Find where the given text appears and provide that cell's center as (x, y) coordinate. 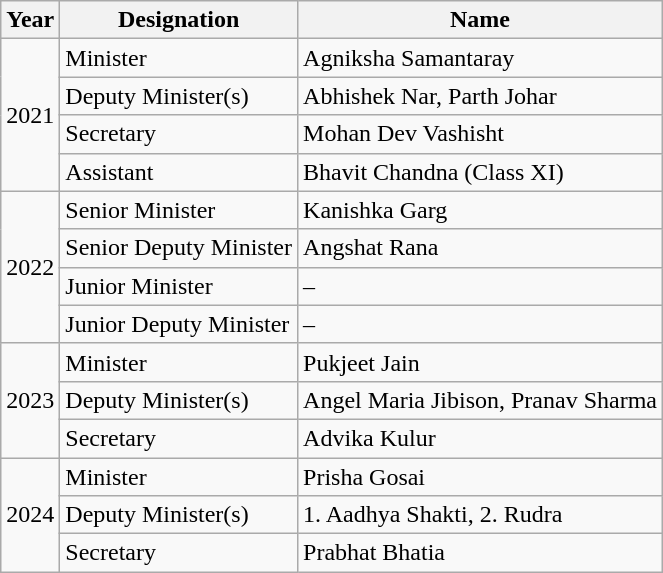
Agniksha Samantaray (480, 58)
1. Aadhya Shakti, 2. Rudra (480, 515)
Angel Maria Jibison, Pranav Sharma (480, 400)
Assistant (179, 172)
2022 (30, 267)
2023 (30, 400)
Pukjeet Jain (480, 362)
Prisha Gosai (480, 477)
Senior Minister (179, 210)
Year (30, 20)
Prabhat Bhatia (480, 553)
2021 (30, 115)
Designation (179, 20)
Senior Deputy Minister (179, 248)
Junior Deputy Minister (179, 324)
Bhavit Chandna (Class XI) (480, 172)
Junior Minister (179, 286)
Angshat Rana (480, 248)
Kanishka Garg (480, 210)
Mohan Dev Vashisht (480, 134)
Abhishek Nar, Parth Johar (480, 96)
Name (480, 20)
2024 (30, 515)
Advika Kulur (480, 438)
